From the cell containing the given text, extract its center point as (x, y) coordinate. 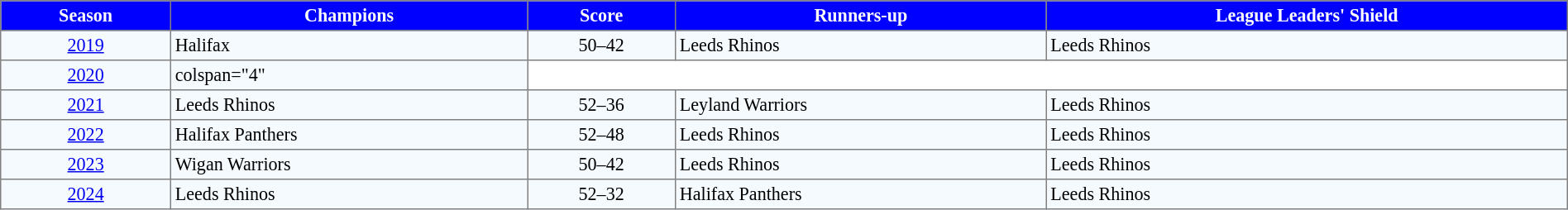
52–32 (602, 194)
Leyland Warriors (861, 105)
Season (86, 16)
52–48 (602, 135)
2022 (86, 135)
Score (602, 16)
2020 (86, 75)
2019 (86, 45)
52–36 (602, 105)
2021 (86, 105)
League Leaders' Shield (1307, 16)
Halifax (349, 45)
colspan="4" (349, 75)
Champions (349, 16)
Wigan Warriors (349, 165)
2024 (86, 194)
2023 (86, 165)
Runners-up (861, 16)
